Search for the cell housing the specified text and yield its [x, y] center coordinate. 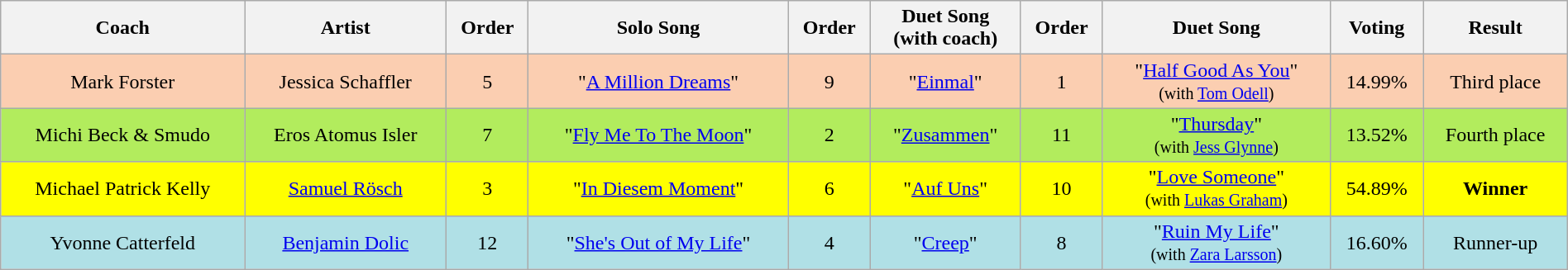
14.99% [1376, 81]
9 [829, 81]
13.52% [1376, 135]
10 [1062, 188]
Mark Forster [122, 81]
Yvonne Catterfeld [122, 243]
"Fly Me To The Moon" [658, 135]
"Ruin My Life"(with Zara Larsson) [1216, 243]
Duet Song [1216, 28]
"Half Good As You"(with Tom Odell) [1216, 81]
1 [1062, 81]
Fourth place [1495, 135]
5 [488, 81]
"She's Out of My Life" [658, 243]
"Zusammen" [945, 135]
Michi Beck & Smudo [122, 135]
"Auf Uns" [945, 188]
Third place [1495, 81]
Winner [1495, 188]
Duet Song(with coach) [945, 28]
54.89% [1376, 188]
16.60% [1376, 243]
Voting [1376, 28]
8 [1062, 243]
Result [1495, 28]
12 [488, 243]
Samuel Rösch [346, 188]
"Einmal" [945, 81]
2 [829, 135]
11 [1062, 135]
"A Million Dreams" [658, 81]
Artist [346, 28]
"In Diesem Moment" [658, 188]
"Love Someone"(with Lukas Graham) [1216, 188]
6 [829, 188]
Eros Atomus Isler [346, 135]
Coach [122, 28]
Solo Song [658, 28]
"Thursday"(with Jess Glynne) [1216, 135]
3 [488, 188]
4 [829, 243]
Michael Patrick Kelly [122, 188]
"Creep" [945, 243]
Jessica Schaffler [346, 81]
7 [488, 135]
Benjamin Dolic [346, 243]
Runner-up [1495, 243]
